Output the (x, y) coordinate of the center of the cell containing the given text.  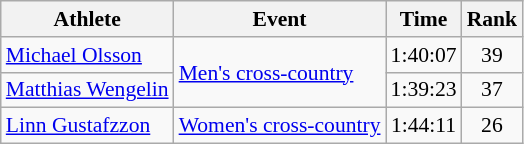
Rank (492, 19)
1:39:23 (424, 90)
39 (492, 55)
Athlete (88, 19)
Time (424, 19)
Event (280, 19)
37 (492, 90)
Women's cross-country (280, 126)
26 (492, 126)
Matthias Wengelin (88, 90)
Linn Gustafzzon (88, 126)
Michael Olsson (88, 55)
Men's cross-country (280, 72)
1:40:07 (424, 55)
1:44:11 (424, 126)
